Pinpoint the cell where the given text exists, returning its (X, Y) midpoint coordinate. 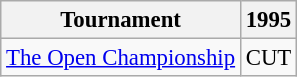
The Open Championship (121, 58)
1995 (268, 20)
CUT (268, 58)
Tournament (121, 20)
